For the text-containing cell, return its midpoint in (X, Y) coordinate format. 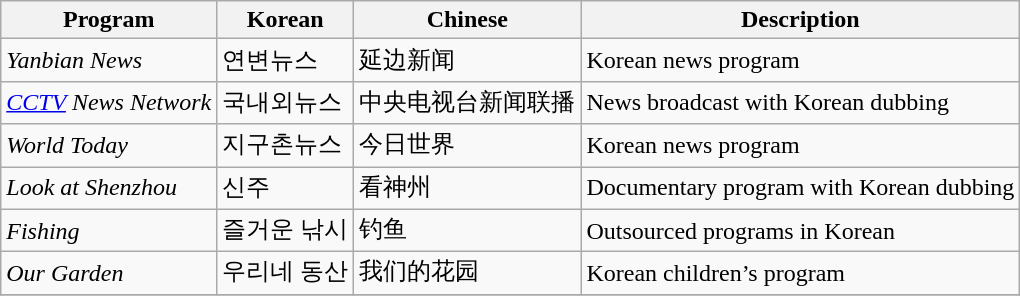
연변뉴스 (286, 60)
Documentary program with Korean dubbing (800, 188)
钓鱼 (468, 230)
Our Garden (109, 274)
지구촌뉴스 (286, 146)
우리네 동산 (286, 274)
국내외뉴스 (286, 102)
Outsourced programs in Korean (800, 230)
延边新闻 (468, 60)
Description (800, 20)
CCTV News Network (109, 102)
즐거운 낚시 (286, 230)
今日世界 (468, 146)
Korean (286, 20)
News broadcast with Korean dubbing (800, 102)
Chinese (468, 20)
看神州 (468, 188)
我们的花园 (468, 274)
Program (109, 20)
Korean children’s program (800, 274)
신주 (286, 188)
Look at Shenzhou (109, 188)
Yanbian News (109, 60)
Fishing (109, 230)
World Today (109, 146)
中央电视台新闻联播 (468, 102)
